Pinpoint the cell where the given text exists, returning its [X, Y] midpoint coordinate. 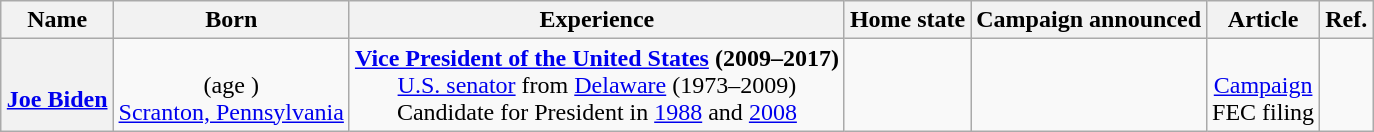
Article [1264, 20]
Name [57, 20]
CampaignFEC filing [1264, 85]
Experience [596, 20]
Vice President of the United States (2009–2017)U.S. senator from Delaware (1973–2009)Candidate for President in 1988 and 2008 [596, 85]
Ref. [1346, 20]
Born [231, 20]
Home state [907, 20]
(age )Scranton, Pennsylvania [231, 85]
Campaign announced [1089, 20]
Joe Biden [57, 85]
